Identify which cell holds the provided text, then report its [X, Y] central coordinate. 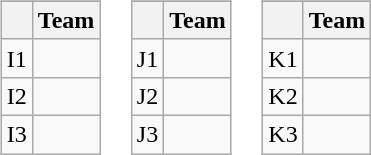
K2 [283, 96]
J2 [147, 96]
J3 [147, 134]
I2 [16, 96]
I1 [16, 58]
K1 [283, 58]
J1 [147, 58]
I3 [16, 134]
K3 [283, 134]
